Detect which cell encompasses the target text, then output its [X, Y] center coordinate. 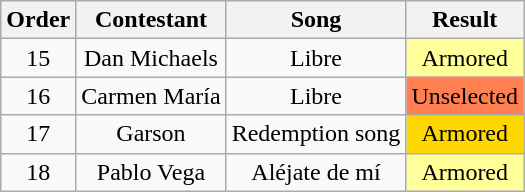
16 [38, 96]
15 [38, 58]
Result [465, 20]
Contestant [151, 20]
Aléjate de mí [316, 172]
18 [38, 172]
17 [38, 134]
Dan Michaels [151, 58]
Unselected [465, 96]
Carmen María [151, 96]
Garson [151, 134]
Pablo Vega [151, 172]
Redemption song [316, 134]
Song [316, 20]
Order [38, 20]
